Provide the [x, y] coordinate of the cell's center where the given text is located.  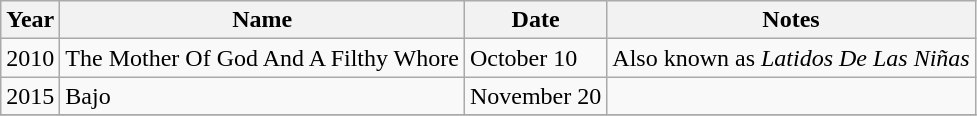
Bajo [262, 96]
2010 [30, 58]
Date [535, 20]
November 20 [535, 96]
The Mother Of God And A Filthy Whore [262, 58]
October 10 [535, 58]
Name [262, 20]
Notes [791, 20]
Year [30, 20]
2015 [30, 96]
Also known as Latidos De Las Niñas [791, 58]
